From the cell containing the given text, extract its center point as (x, y) coordinate. 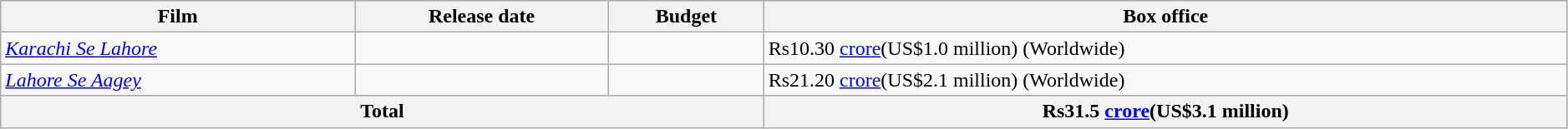
Rs21.20 crore(US$2.1 million) (Worldwide) (1165, 80)
Rs10.30 crore(US$1.0 million) (Worldwide) (1165, 48)
Budget (687, 17)
Karachi Se Lahore (178, 48)
Box office (1165, 17)
Lahore Se Aagey (178, 80)
Rs31.5 crore(US$3.1 million) (1165, 112)
Release date (482, 17)
Total (383, 112)
Film (178, 17)
